Identify which cell holds the provided text, then report its [X, Y] central coordinate. 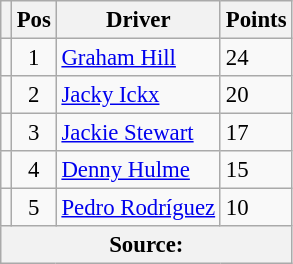
4 [34, 170]
15 [256, 170]
5 [34, 208]
24 [256, 58]
Driver [138, 20]
Pos [34, 20]
2 [34, 95]
3 [34, 133]
1 [34, 58]
Points [256, 20]
Jackie Stewart [138, 133]
10 [256, 208]
Source: [146, 245]
Jacky Ickx [138, 95]
Pedro Rodríguez [138, 208]
20 [256, 95]
Denny Hulme [138, 170]
Graham Hill [138, 58]
17 [256, 133]
